Scan for the cell matching the given text and deliver its (X, Y) coordinate at center. 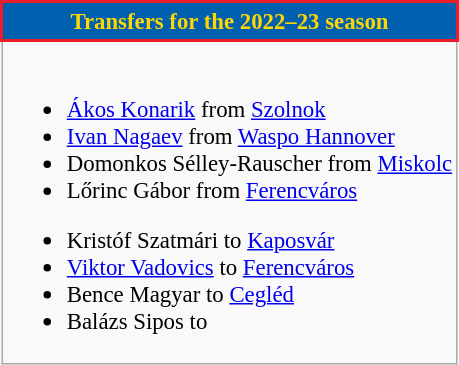
Transfers for the 2022–23 season (230, 22)
